Search for the cell housing the specified text and yield its [X, Y] center coordinate. 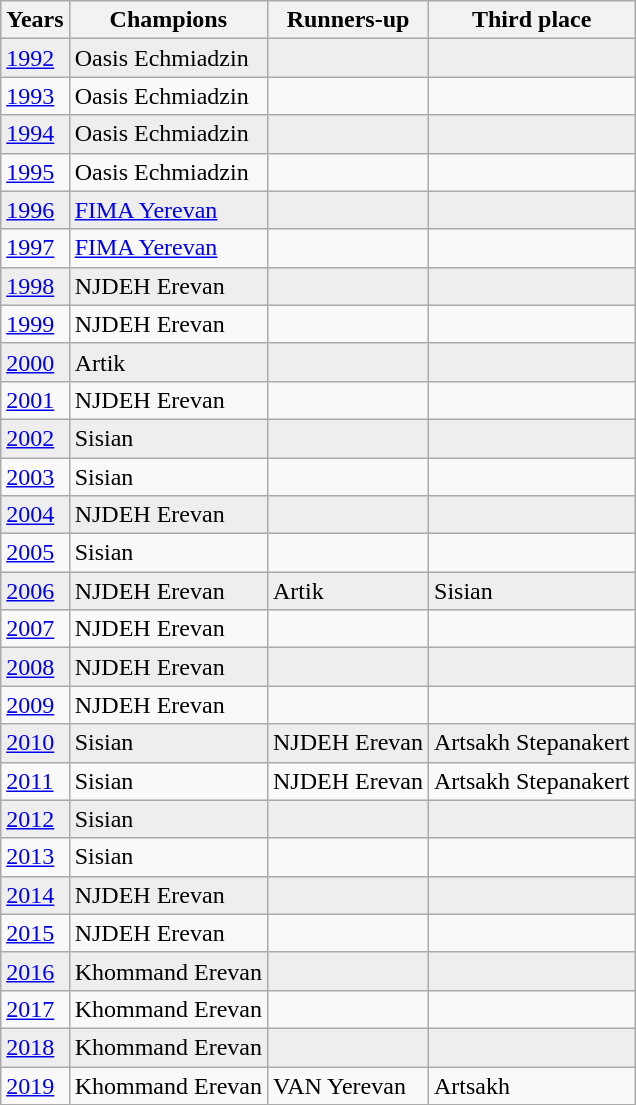
Third place [532, 20]
2019 [35, 1085]
2018 [35, 1047]
2008 [35, 667]
1997 [35, 248]
2014 [35, 895]
Years [35, 20]
2000 [35, 362]
2012 [35, 819]
1993 [35, 96]
VAN Yerevan [348, 1085]
2011 [35, 781]
2016 [35, 971]
2013 [35, 857]
2001 [35, 400]
Champions [168, 20]
Artsakh [532, 1085]
1995 [35, 172]
2010 [35, 743]
1998 [35, 286]
1994 [35, 134]
2015 [35, 933]
2004 [35, 515]
1999 [35, 324]
2007 [35, 629]
2003 [35, 477]
2009 [35, 705]
Runners-up [348, 20]
1992 [35, 58]
1996 [35, 210]
2017 [35, 1009]
2006 [35, 591]
2002 [35, 438]
2005 [35, 553]
